From the cell containing the given text, extract its center point as (X, Y) coordinate. 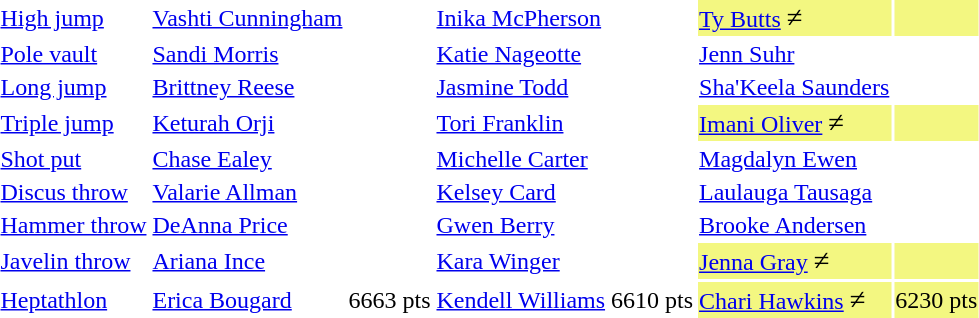
Sandi Morris (248, 54)
Chari Hawkins ≠ (794, 300)
6663 pts (390, 300)
Kara Winger (521, 261)
Imani Oliver ≠ (794, 123)
Laulauga Tausaga (794, 192)
Michelle Carter (521, 159)
Jenna Gray ≠ (794, 261)
DeAnna Price (248, 225)
Gwen Berry (521, 225)
Brittney Reese (248, 87)
Ariana Ince (248, 261)
Katie Nageotte (521, 54)
6230 pts (936, 300)
Chase Ealey (248, 159)
Sha'Keela Saunders (794, 87)
6610 pts (652, 300)
Erica Bougard (248, 300)
Tori Franklin (521, 123)
Kelsey Card (521, 192)
Jenn Suhr (794, 54)
Kendell Williams (521, 300)
Jasmine Todd (521, 87)
Magdalyn Ewen (794, 159)
Vashti Cunningham (248, 18)
Inika McPherson (521, 18)
Keturah Orji (248, 123)
Valarie Allman (248, 192)
Ty Butts ≠ (794, 18)
Brooke Andersen (794, 225)
